Return the [X, Y] coordinate for the center point of the cell that contains the specified text.  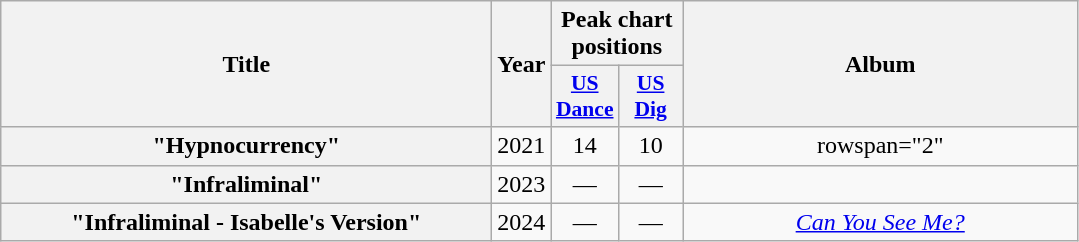
"Hypnocurrency" [246, 146]
14 [585, 146]
10 [651, 146]
rowspan="2" [880, 146]
2023 [522, 184]
Year [522, 64]
Peak chart positions [617, 34]
2021 [522, 146]
Can You See Me? [880, 222]
2024 [522, 222]
Title [246, 64]
USDig [651, 96]
Album [880, 64]
USDance [585, 96]
"Infraliminal - Isabelle's Version" [246, 222]
"Infraliminal" [246, 184]
